Return [x, y] of the center of cell containing provided text 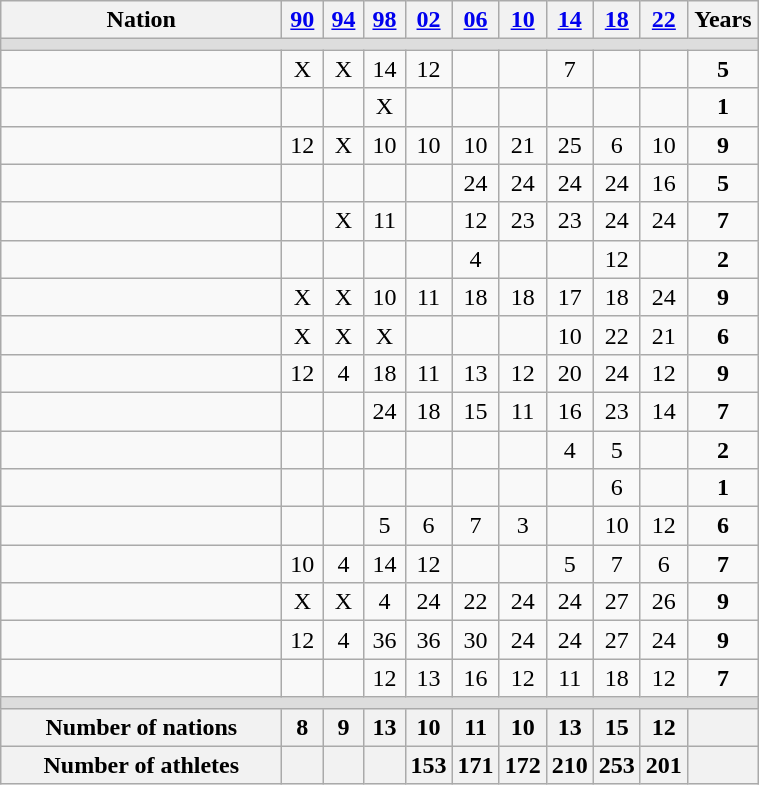
06 [476, 20]
Number of nations [142, 727]
171 [476, 765]
153 [428, 765]
Nation [142, 20]
17 [570, 297]
98 [384, 20]
Years [722, 20]
Number of athletes [142, 765]
8 [302, 727]
94 [344, 20]
210 [570, 765]
02 [428, 20]
30 [476, 640]
90 [302, 20]
3 [522, 526]
201 [664, 765]
253 [616, 765]
25 [570, 145]
20 [570, 373]
172 [522, 765]
26 [664, 602]
